Capture the cell that displays the provided text and extract its (x, y) central coordinate. 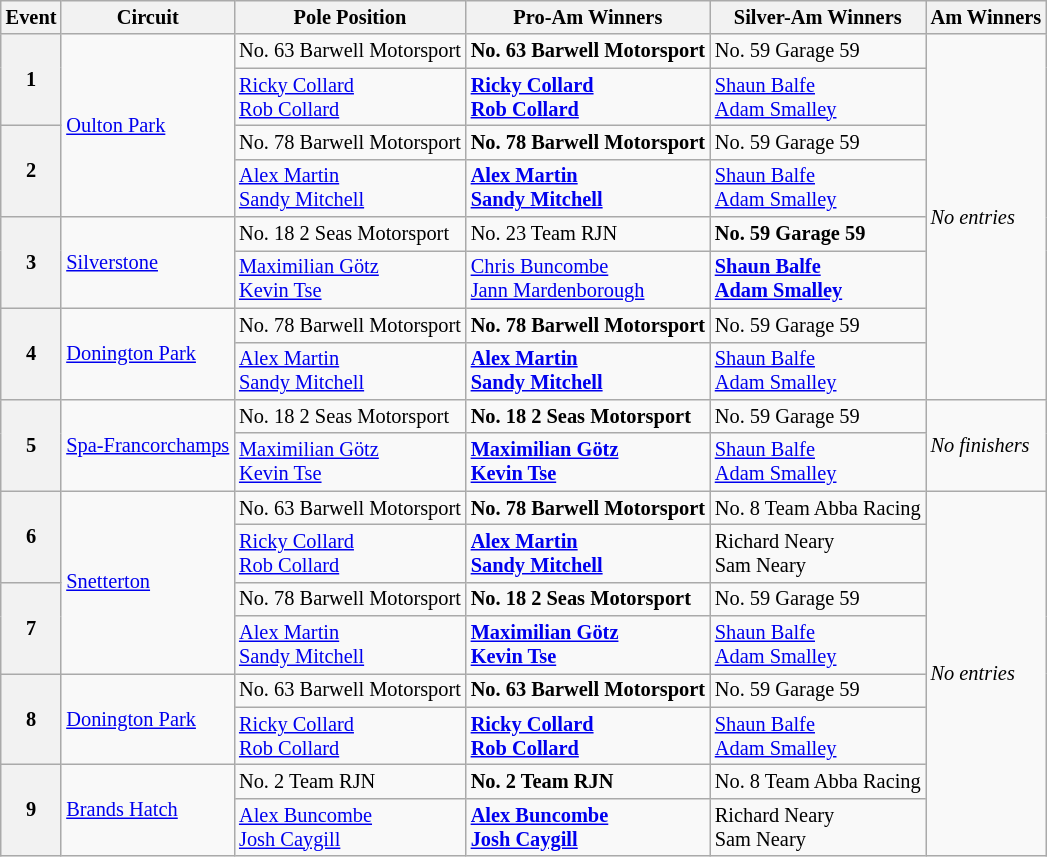
4 (32, 354)
Pole Position (350, 17)
Chris Buncombe Jann Mardenborough (588, 279)
2 (32, 170)
Event (32, 17)
No finishers (986, 444)
Circuit (148, 17)
Spa-Francorchamps (148, 444)
Snetterton (148, 582)
Silverstone (148, 262)
No. 23 Team RJN (588, 234)
Silver-Am Winners (818, 17)
5 (32, 444)
9 (32, 810)
7 (32, 628)
Oulton Park (148, 126)
3 (32, 262)
8 (32, 718)
Brands Hatch (148, 810)
6 (32, 536)
1 (32, 80)
Pro-Am Winners (588, 17)
Am Winners (986, 17)
